Find where the given text appears and provide that cell's center as (X, Y) coordinate. 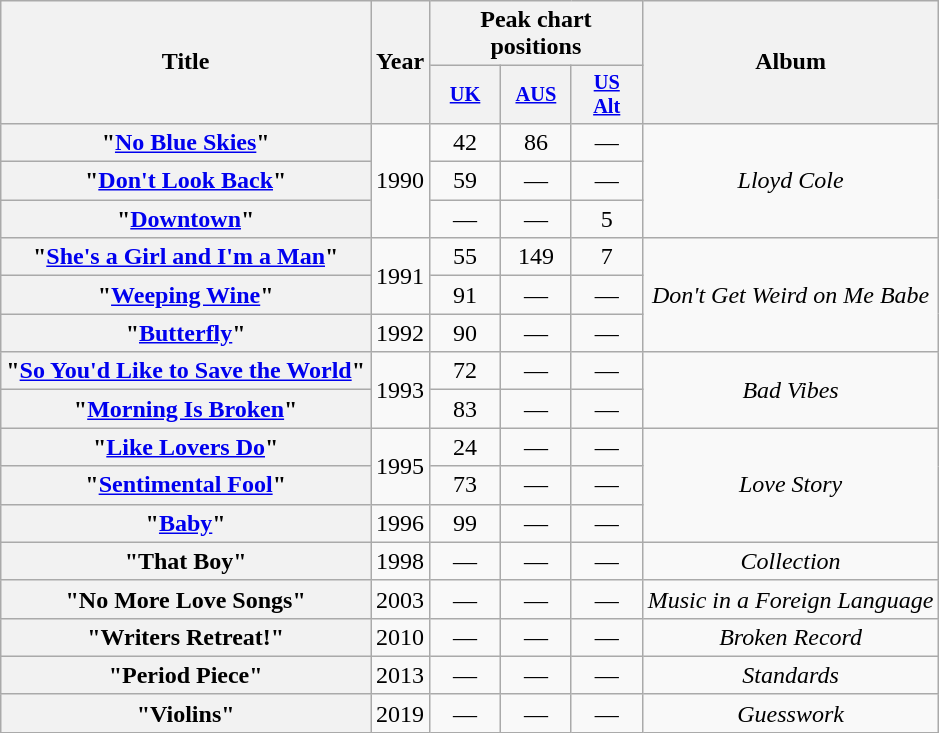
Guesswork (790, 713)
5 (606, 219)
Collection (790, 561)
73 (466, 485)
"So You'd Like to Save the World" (186, 371)
149 (536, 257)
1998 (400, 561)
90 (466, 333)
1992 (400, 333)
83 (466, 409)
91 (466, 295)
Music in a Foreign Language (790, 599)
86 (536, 142)
"Like Lovers Do" (186, 447)
Love Story (790, 485)
24 (466, 447)
Broken Record (790, 637)
2003 (400, 599)
Title (186, 62)
7 (606, 257)
Peak chart positions (536, 34)
"That Boy" (186, 561)
1993 (400, 390)
Standards (790, 675)
"Butterfly" (186, 333)
99 (466, 523)
"Violins" (186, 713)
USAlt (606, 95)
"Morning Is Broken" (186, 409)
1995 (400, 466)
2013 (400, 675)
AUS (536, 95)
"Downtown" (186, 219)
55 (466, 257)
2019 (400, 713)
2010 (400, 637)
UK (466, 95)
"Period Piece" (186, 675)
42 (466, 142)
72 (466, 371)
Year (400, 62)
1990 (400, 180)
1991 (400, 276)
Album (790, 62)
Lloyd Cole (790, 180)
"No More Love Songs" (186, 599)
"Writers Retreat!" (186, 637)
Don't Get Weird on Me Babe (790, 295)
Bad Vibes (790, 390)
"Sentimental Fool" (186, 485)
"No Blue Skies" (186, 142)
"Weeping Wine" (186, 295)
59 (466, 181)
1996 (400, 523)
"Don't Look Back" (186, 181)
"She's a Girl and I'm a Man" (186, 257)
"Baby" (186, 523)
